Provide the (x, y) coordinate of the cell's center where the given text is located.  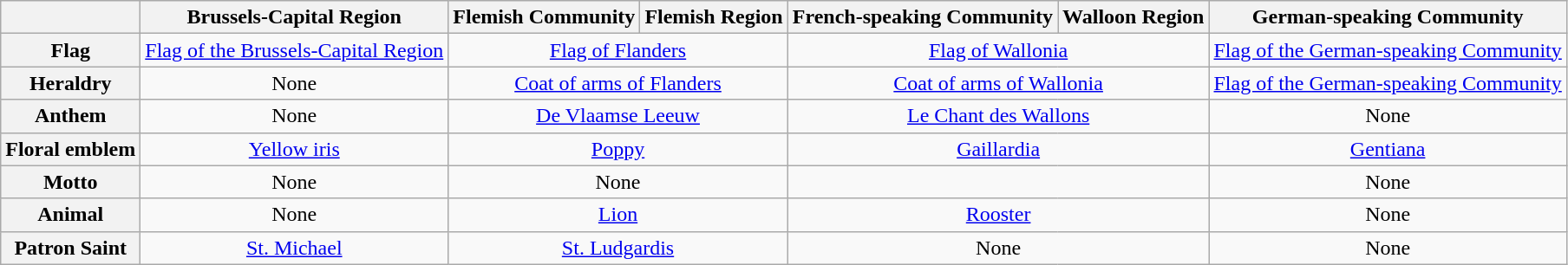
Flag (71, 50)
Floral emblem (71, 149)
French-speaking Community (923, 17)
Coat of arms of Wallonia (998, 83)
Lion (617, 215)
Heraldry (71, 83)
Yellow iris (295, 149)
De Vlaamse Leeuw (617, 116)
Motto (71, 182)
Flag of Flanders (617, 50)
Brussels-Capital Region (295, 17)
German-speaking Community (1388, 17)
Gentiana (1388, 149)
Walloon Region (1134, 17)
Gaillardia (998, 149)
Patron Saint (71, 248)
Flag of the Brussels-Capital Region (295, 50)
St. Michael (295, 248)
Rooster (998, 215)
Animal (71, 215)
Le Chant des Wallons (998, 116)
Flemish Community (545, 17)
Poppy (617, 149)
Anthem (71, 116)
Flemish Region (714, 17)
Coat of arms of Flanders (617, 83)
Flag of Wallonia (998, 50)
St. Ludgardis (617, 248)
